Return the [X, Y] coordinate for the center point of the cell that contains the specified text.  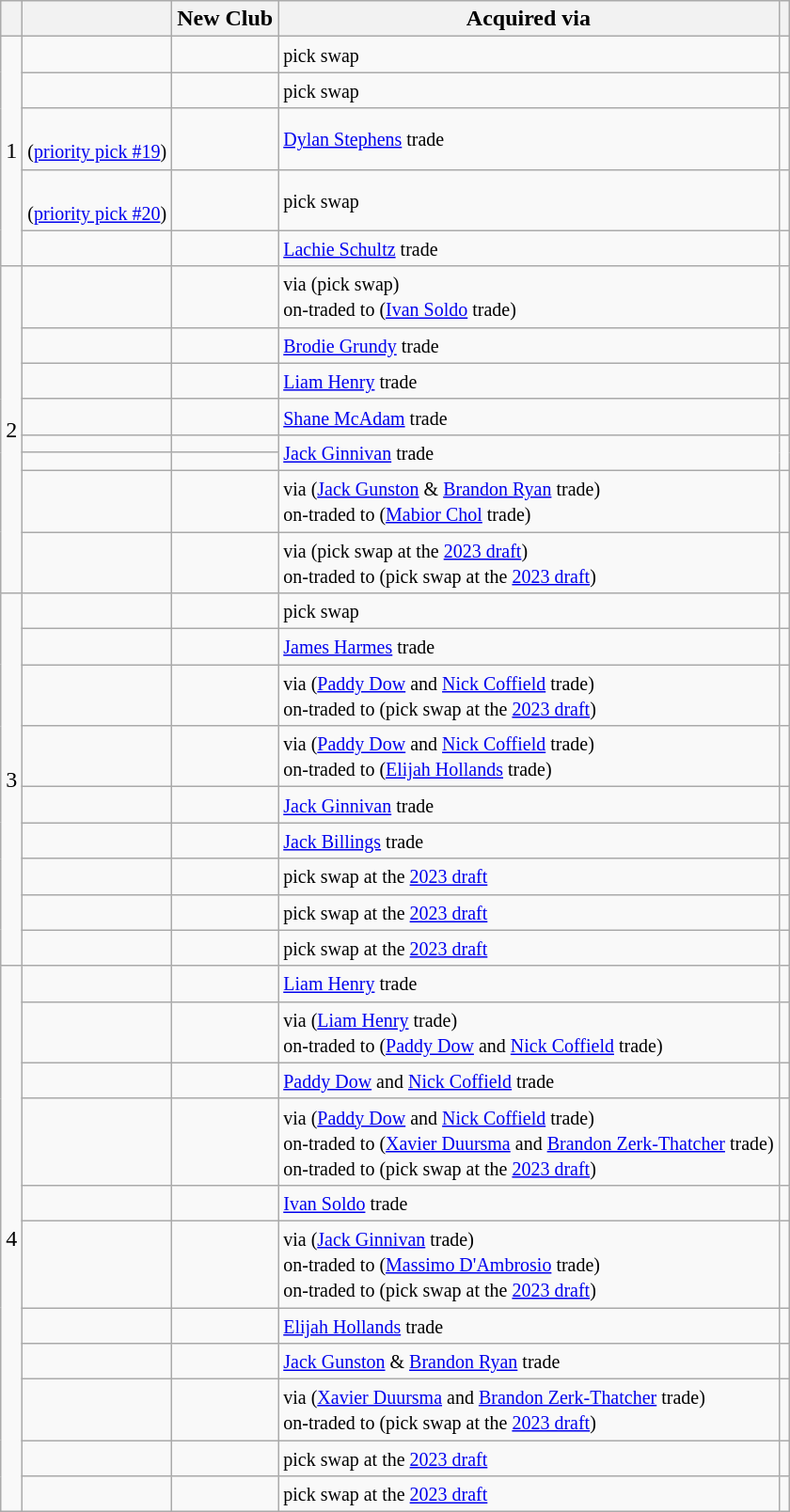
via (Jack Gunston & Brandon Ryan trade)on-traded to (Mabior Chol trade) [529, 500]
Ivan Soldo trade [529, 1203]
New Club [226, 19]
Acquired via [529, 19]
via (Paddy Dow and Nick Coffield trade)on-traded to (Elijah Hollands trade) [529, 756]
1 [11, 151]
Brodie Grundy trade [529, 345]
Lachie Schultz trade [529, 248]
Elijah Hollands trade [529, 1325]
Jack Billings trade [529, 841]
via (pick swap at the 2023 draft)on-traded to (pick swap at the 2023 draft) [529, 562]
4 [11, 1239]
(priority pick #19) [98, 139]
Jack Gunston & Brandon Ryan trade [529, 1362]
2 [11, 429]
Dylan Stephens trade [529, 139]
3 [11, 780]
Paddy Dow and Nick Coffield trade [529, 1080]
via (Jack Ginnivan trade)on-traded to (Massimo D'Ambrosio trade)on-traded to (pick swap at the 2023 draft) [529, 1264]
via (pick swap)on-traded to (Ivan Soldo trade) [529, 297]
via (Xavier Duursma and Brandon Zerk-Thatcher trade)on-traded to (pick swap at the 2023 draft) [529, 1410]
Shane McAdam trade [529, 417]
via (Paddy Dow and Nick Coffield trade)on-traded to (pick swap at the 2023 draft) [529, 696]
James Harmes trade [529, 647]
via (Liam Henry trade)on-traded to (Paddy Dow and Nick Coffield trade) [529, 1032]
(priority pick #20) [98, 199]
via (Paddy Dow and Nick Coffield trade)on-traded to (Xavier Duursma and Brandon Zerk-Thatcher trade)on-traded to (pick swap at the 2023 draft) [529, 1142]
